For the text-containing cell, return its midpoint in (X, Y) coordinate format. 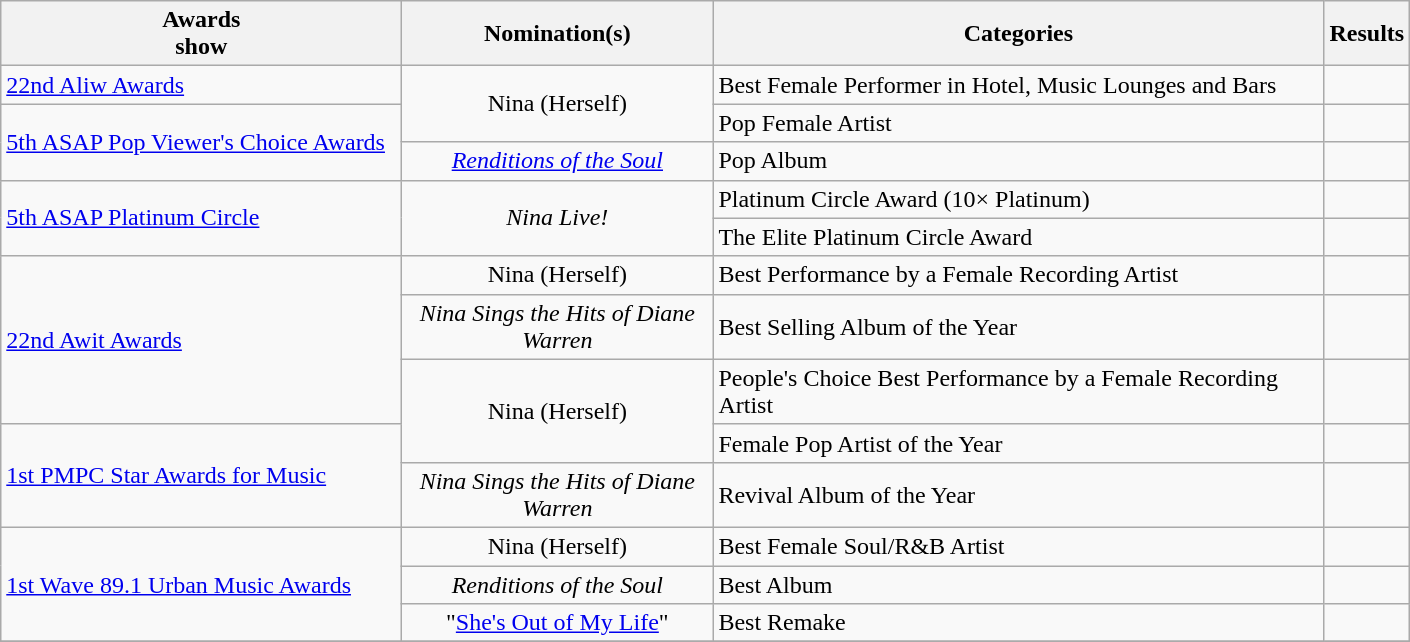
Categories (1018, 34)
5th ASAP Pop Viewer's Choice Awards (202, 142)
The Elite Platinum Circle Award (1018, 237)
Results (1367, 34)
1st Wave 89.1 Urban Music Awards (202, 584)
Best Album (1018, 585)
Best Remake (1018, 623)
Platinum Circle Award (10× Platinum) (1018, 199)
Revival Album of the Year (1018, 494)
Pop Album (1018, 161)
22nd Aliw Awards (202, 85)
Pop Female Artist (1018, 123)
People's Choice Best Performance by a Female Recording Artist (1018, 392)
Awardsshow (202, 34)
Female Pop Artist of the Year (1018, 443)
Nomination(s) (558, 34)
22nd Awit Awards (202, 340)
"She's Out of My Life" (558, 623)
Best Performance by a Female Recording Artist (1018, 275)
Best Female Performer in Hotel, Music Lounges and Bars (1018, 85)
5th ASAP Platinum Circle (202, 218)
1st PMPC Star Awards for Music (202, 476)
Best Female Soul/R&B Artist (1018, 546)
Best Selling Album of the Year (1018, 326)
Nina Live! (558, 218)
